Return (X, Y) of the center of cell containing provided text 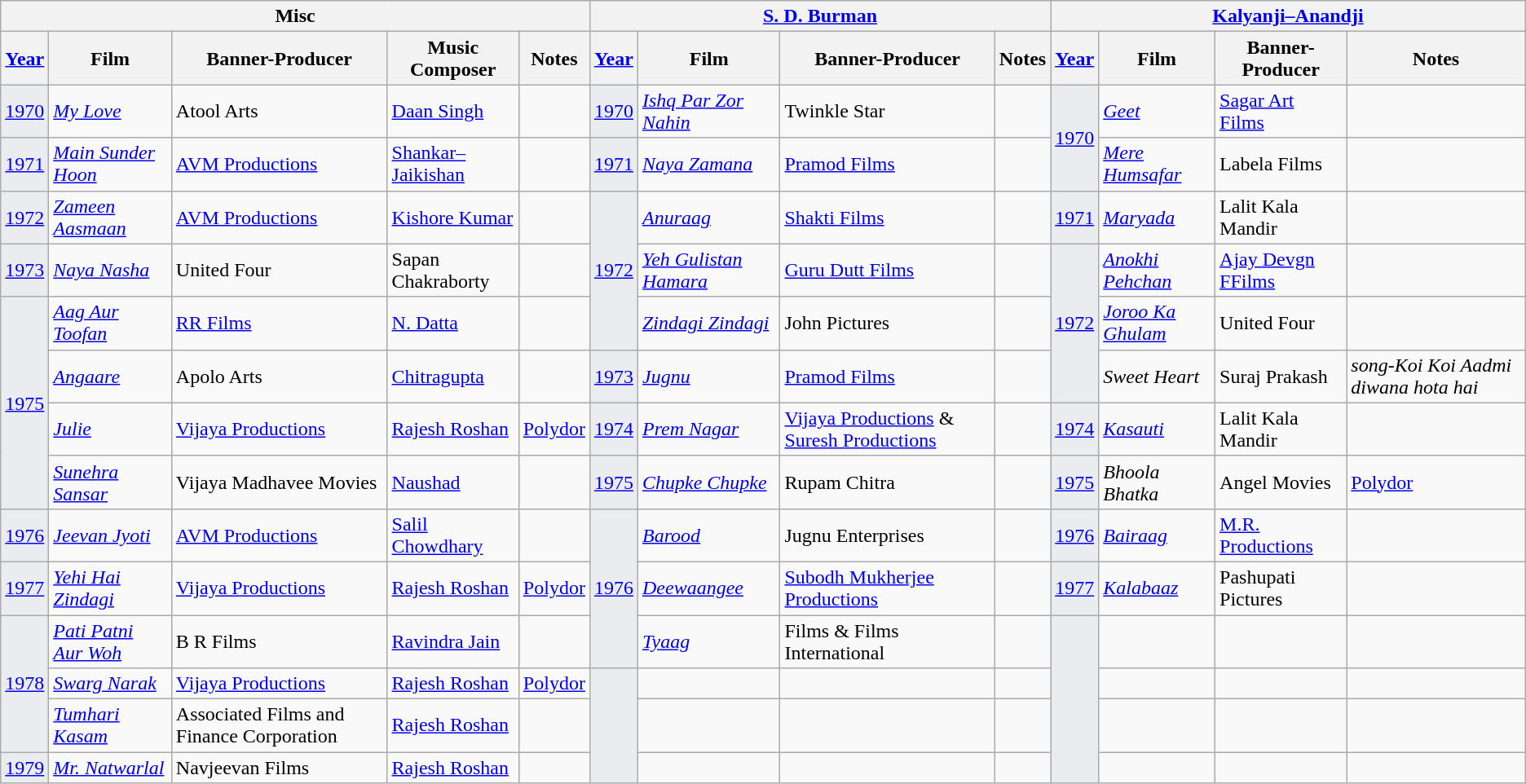
Mere Humsafar (1158, 165)
Shankar–Jaikishan (453, 165)
Daan Singh (453, 111)
Ajay Devgn FFilms (1281, 271)
Vijaya Madhavee Movies (279, 482)
Kasauti (1158, 429)
Prem Nagar (709, 429)
Anokhi Pehchan (1158, 271)
Ishq Par Zor Nahin (709, 111)
1979 (24, 768)
Kishore Kumar (453, 217)
Geet (1158, 111)
Tumhari Kasam (110, 725)
Sapan Chakraborty (453, 271)
Zindagi Zindagi (709, 323)
Yehi Hai Zindagi (110, 588)
Films & Films International (887, 641)
Jugnu (709, 377)
B R Films (279, 641)
Angaare (110, 377)
Music Composer (453, 59)
Guru Dutt Films (887, 271)
Angel Movies (1281, 482)
1978 (24, 683)
Aag Aur Toofan (110, 323)
Chitragupta (453, 377)
Pati Patni Aur Woh (110, 641)
S. D. Burman (820, 16)
Labela Films (1281, 165)
Atool Arts (279, 111)
song-Koi Koi Aadmi diwana hota hai (1436, 377)
Sagar Art Films (1281, 111)
My Love (110, 111)
Salil Chowdhary (453, 535)
Kalabaaz (1158, 588)
Bhoola Bhatka (1158, 482)
Ravindra Jain (453, 641)
Pashupati Pictures (1281, 588)
Bairaag (1158, 535)
Sweet Heart (1158, 377)
Twinkle Star (887, 111)
Jugnu Enterprises (887, 535)
Tyaag (709, 641)
Chupke Chupke (709, 482)
Associated Films and Finance Corporation (279, 725)
Navjeevan Films (279, 768)
Zameen Aasmaan (110, 217)
Subodh Mukherjee Productions (887, 588)
Vijaya Productions & Suresh Productions (887, 429)
Apolo Arts (279, 377)
Shakti Films (887, 217)
RR Films (279, 323)
Barood (709, 535)
Suraj Prakash (1281, 377)
Anuraag (709, 217)
Naya Nasha (110, 271)
Naya Zamana (709, 165)
M.R. Productions (1281, 535)
Julie (110, 429)
Mr. Natwarlal (110, 768)
Naushad (453, 482)
John Pictures (887, 323)
Joroo Ka Ghulam (1158, 323)
Jeevan Jyoti (110, 535)
Sunehra Sansar (110, 482)
Kalyanji–Anandji (1288, 16)
N. Datta (453, 323)
Yeh Gulistan Hamara (709, 271)
Misc (295, 16)
Rupam Chitra (887, 482)
Deewaangee (709, 588)
Main Sunder Hoon (110, 165)
Swarg Narak (110, 684)
Maryada (1158, 217)
